Find where the given text appears and provide that cell's center as [X, Y] coordinate. 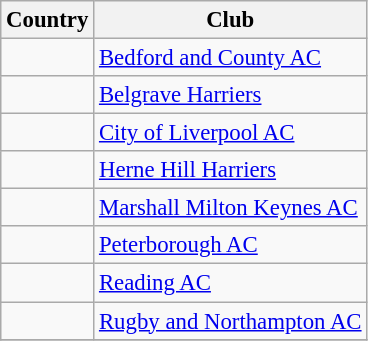
Country [48, 20]
Herne Hill Harriers [230, 170]
Belgrave Harriers [230, 95]
Marshall Milton Keynes AC [230, 208]
Peterborough AC [230, 245]
Bedford and County AC [230, 58]
Reading AC [230, 283]
Rugby and Northampton AC [230, 321]
Club [230, 20]
City of Liverpool AC [230, 133]
